Provide the [x, y] coordinate of the cell's center where the given text is located.  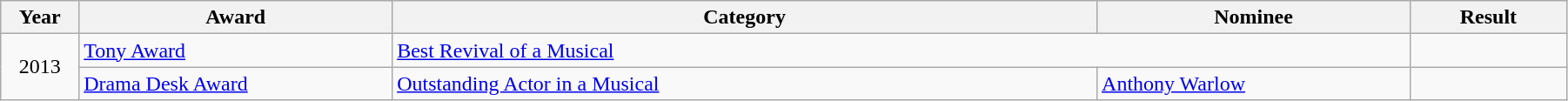
Nominee [1254, 17]
Tony Award [236, 50]
Result [1488, 17]
Best Revival of a Musical [901, 50]
Outstanding Actor in a Musical [745, 84]
2013 [40, 67]
Drama Desk Award [236, 84]
Category [745, 17]
Award [236, 17]
Anthony Warlow [1254, 84]
Year [40, 17]
